Provide the [x, y] coordinate of the cell's center where the given text is located.  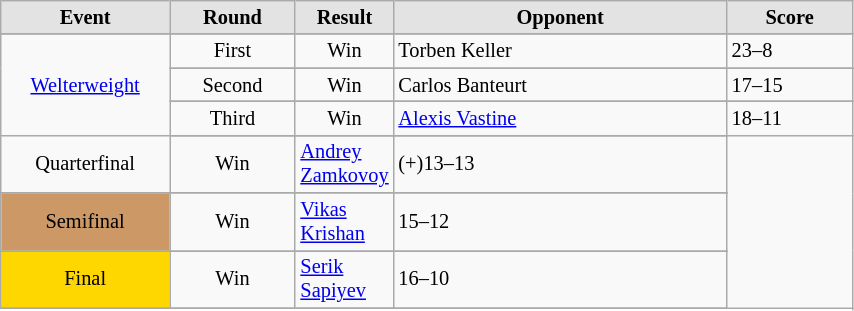
Event [86, 17]
Third [233, 118]
16–10 [560, 279]
Carlos Banteurt [560, 85]
Semifinal [86, 222]
(+)13–13 [560, 164]
Final [86, 279]
Result [344, 17]
First [233, 51]
Alexis Vastine [560, 118]
Opponent [560, 17]
Round [233, 17]
Quarterfinal [86, 164]
Second [233, 85]
23–8 [790, 51]
Welterweight [86, 84]
15–12 [560, 222]
Vikas Krishan [344, 222]
Torben Keller [560, 51]
Score [790, 17]
17–15 [790, 85]
Andrey Zamkovoy [344, 164]
18–11 [790, 118]
Serik Sapiyev [344, 279]
